Provide the (x, y) coordinate of the cell's center where the given text is located.  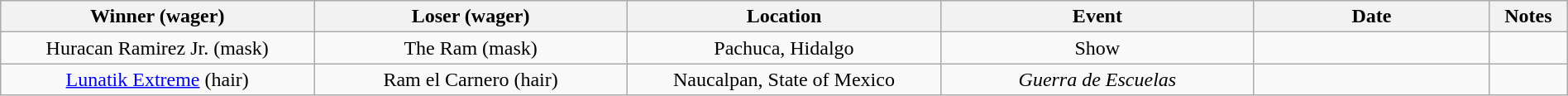
The Ram (mask) (471, 48)
Naucalpan, State of Mexico (784, 79)
Pachuca, Hidalgo (784, 48)
Winner (wager) (157, 17)
Loser (wager) (471, 17)
Guerra de Escuelas (1097, 79)
Event (1097, 17)
Lunatik Extreme (hair) (157, 79)
Ram el Carnero (hair) (471, 79)
Show (1097, 48)
Date (1371, 17)
Huracan Ramirez Jr. (mask) (157, 48)
Notes (1528, 17)
Location (784, 17)
